Provide the (x, y) coordinate of the cell's center where the given text is located.  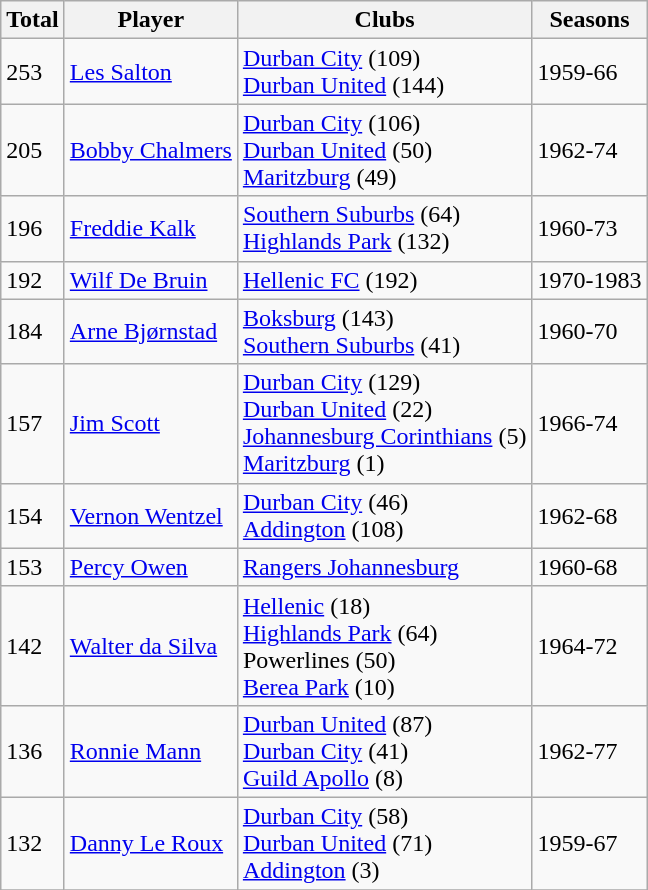
Durban City (46)Addington (108) (384, 516)
157 (33, 424)
184 (33, 332)
1960-70 (590, 332)
1964-72 (590, 646)
1960-73 (590, 228)
132 (33, 843)
Percy Owen (150, 567)
Hellenic FC (192) (384, 280)
1966-74 (590, 424)
Player (150, 20)
Vernon Wentzel (150, 516)
Durban City (109)Durban United (144) (384, 72)
1962-74 (590, 150)
Wilf De Bruin (150, 280)
192 (33, 280)
Freddie Kalk (150, 228)
153 (33, 567)
1962-68 (590, 516)
1962-77 (590, 751)
Southern Suburbs (64)Highlands Park (132) (384, 228)
Durban City (129)Durban United (22)Johannesburg Corinthians (5)Maritzburg (1) (384, 424)
142 (33, 646)
Jim Scott (150, 424)
Rangers Johannesburg (384, 567)
Clubs (384, 20)
Seasons (590, 20)
1959-67 (590, 843)
253 (33, 72)
205 (33, 150)
Durban City (106)Durban United (50)Maritzburg (49) (384, 150)
Arne Bjørnstad (150, 332)
Durban United (87)Durban City (41)Guild Apollo (8) (384, 751)
1970-1983 (590, 280)
Hellenic (18)Highlands Park (64)Powerlines (50)Berea Park (10) (384, 646)
Durban City (58)Durban United (71)Addington (3) (384, 843)
Ronnie Mann (150, 751)
Walter da Silva (150, 646)
196 (33, 228)
Boksburg (143)Southern Suburbs (41) (384, 332)
Total (33, 20)
Les Salton (150, 72)
136 (33, 751)
Bobby Chalmers (150, 150)
1960-68 (590, 567)
Danny Le Roux (150, 843)
1959-66 (590, 72)
154 (33, 516)
